Search for the cell housing the specified text and yield its [X, Y] center coordinate. 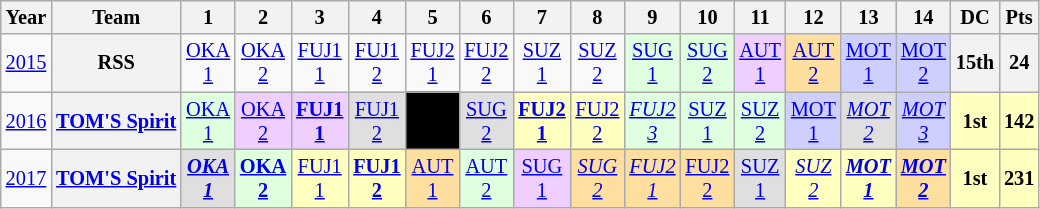
24 [1019, 63]
13 [868, 17]
15th [975, 63]
2015 [26, 63]
9 [652, 17]
Year [26, 17]
4 [376, 17]
142 [1019, 121]
231 [1019, 178]
2017 [26, 178]
Team [116, 17]
8 [598, 17]
2 [263, 17]
1 [208, 17]
11 [760, 17]
12 [814, 17]
7 [542, 17]
RSS [116, 63]
14 [924, 17]
DC [975, 17]
10 [707, 17]
FUJ23 [652, 121]
3 [320, 17]
MOT3 [924, 121]
5 [433, 17]
6 [486, 17]
Pts [1019, 17]
2016 [26, 121]
